Capture the cell that displays the provided text and extract its (X, Y) central coordinate. 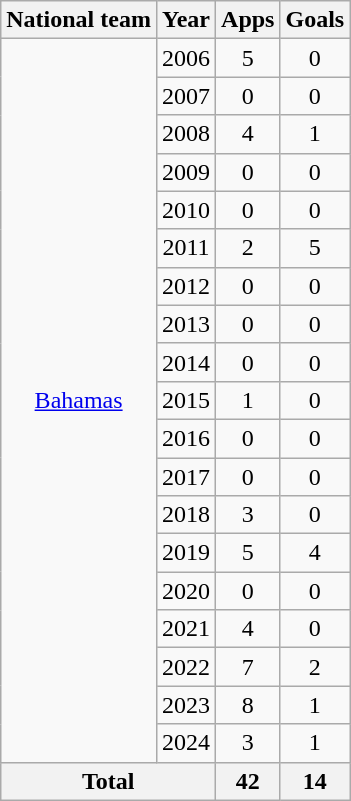
2006 (186, 58)
2012 (186, 286)
2015 (186, 400)
2008 (186, 134)
2016 (186, 438)
Goals (315, 20)
2023 (186, 705)
2011 (186, 248)
2010 (186, 210)
2019 (186, 553)
2007 (186, 96)
2017 (186, 477)
Total (108, 781)
2022 (186, 667)
2018 (186, 515)
14 (315, 781)
National team (79, 20)
2020 (186, 591)
2013 (186, 324)
2021 (186, 629)
Bahamas (79, 400)
2009 (186, 172)
2014 (186, 362)
Year (186, 20)
Apps (248, 20)
2024 (186, 743)
7 (248, 667)
8 (248, 705)
42 (248, 781)
